Detect which cell encompasses the target text, then output its (x, y) center coordinate. 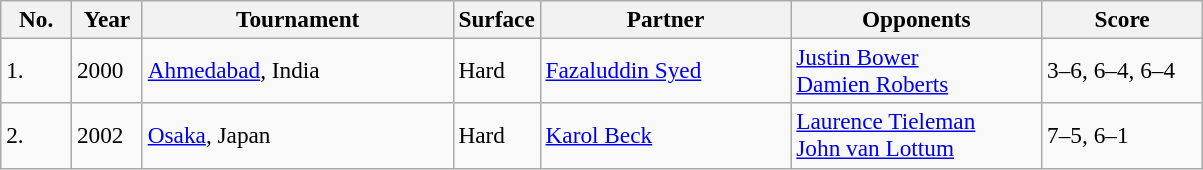
Year (108, 19)
Laurence Tieleman John van Lottum (916, 136)
2000 (108, 70)
Score (1122, 19)
Karol Beck (666, 136)
No. (36, 19)
2. (36, 136)
Surface (496, 19)
Opponents (916, 19)
7–5, 6–1 (1122, 136)
Partner (666, 19)
1. (36, 70)
2002 (108, 136)
3–6, 6–4, 6–4 (1122, 70)
Justin Bower Damien Roberts (916, 70)
Ahmedabad, India (298, 70)
Fazaluddin Syed (666, 70)
Osaka, Japan (298, 136)
Tournament (298, 19)
